Capture the cell that displays the provided text and extract its (X, Y) central coordinate. 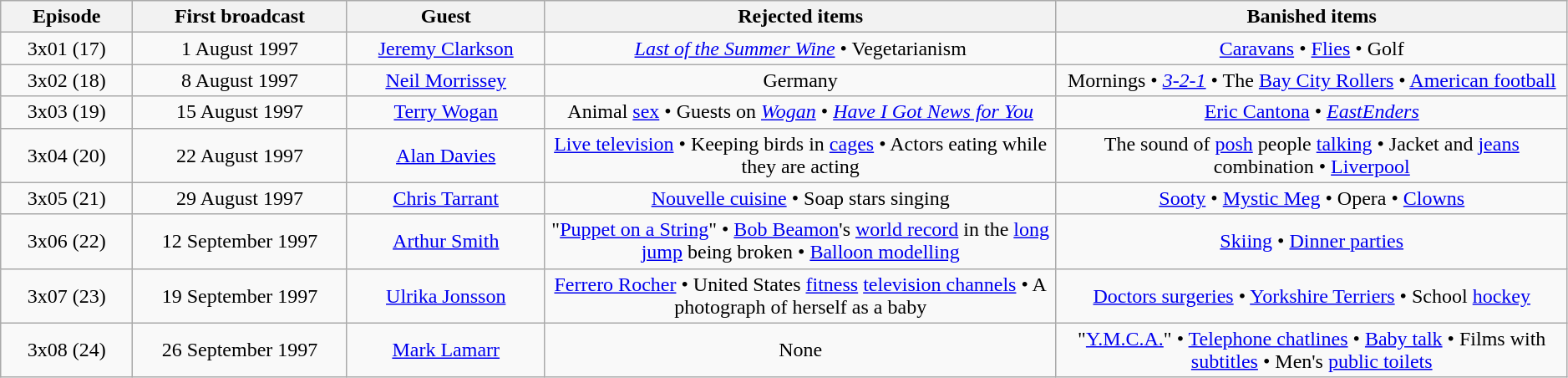
8 August 1997 (241, 80)
First broadcast (241, 17)
Episode (67, 17)
Guest (446, 17)
Banished items (1312, 17)
Arthur Smith (446, 241)
Mark Lamarr (446, 350)
29 August 1997 (241, 198)
3x02 (18) (67, 80)
Nouvelle cuisine • Soap stars singing (800, 198)
Last of the Summer Wine • Vegetarianism (800, 49)
1 August 1997 (241, 49)
Animal sex • Guests on Wogan • Have I Got News for You (800, 112)
15 August 1997 (241, 112)
Neil Morrissey (446, 80)
Ulrika Jonsson (446, 296)
Ferrero Rocher • United States fitness television channels • A photograph of herself as a baby (800, 296)
3x04 (20) (67, 156)
3x07 (23) (67, 296)
The sound of posh people talking • Jacket and jeans combination • Liverpool (1312, 156)
Caravans • Flies • Golf (1312, 49)
12 September 1997 (241, 241)
Sooty • Mystic Meg • Opera • Clowns (1312, 198)
Terry Wogan (446, 112)
3x08 (24) (67, 350)
"Puppet on a String" • Bob Beamon's world record in the long jump being broken • Balloon modelling (800, 241)
22 August 1997 (241, 156)
Jeremy Clarkson (446, 49)
Doctors surgeries • Yorkshire Terriers • School hockey (1312, 296)
3x05 (21) (67, 198)
Alan Davies (446, 156)
Rejected items (800, 17)
Mornings • 3-2-1 • The Bay City Rollers • American football (1312, 80)
Eric Cantona • EastEnders (1312, 112)
3x06 (22) (67, 241)
None (800, 350)
"Y.M.C.A." • Telephone chatlines • Baby talk • Films with subtitles • Men's public toilets (1312, 350)
Skiing • Dinner parties (1312, 241)
3x01 (17) (67, 49)
Live television • Keeping birds in cages • Actors eating while they are acting (800, 156)
26 September 1997 (241, 350)
Germany (800, 80)
19 September 1997 (241, 296)
Chris Tarrant (446, 198)
3x03 (19) (67, 112)
